Determine the [X, Y] coordinate at the center of the cell enclosing the given text.  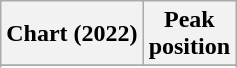
Peakposition [189, 34]
Chart (2022) [72, 34]
